Identify which cell holds the provided text, then report its (x, y) central coordinate. 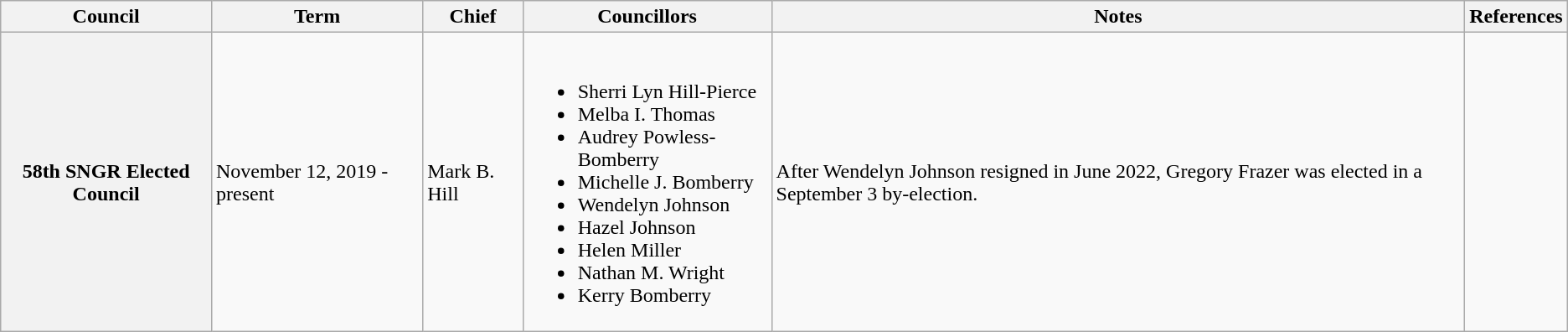
58th SNGR Elected Council (106, 182)
Term (317, 17)
References (1516, 17)
Notes (1118, 17)
November 12, 2019 - present (317, 182)
Chief (473, 17)
After Wendelyn Johnson resigned in June 2022, Gregory Frazer was elected in a September 3 by-election. (1118, 182)
Councillors (647, 17)
Mark B. Hill (473, 182)
Council (106, 17)
